Determine the [x, y] coordinate at the center of the cell enclosing the given text.  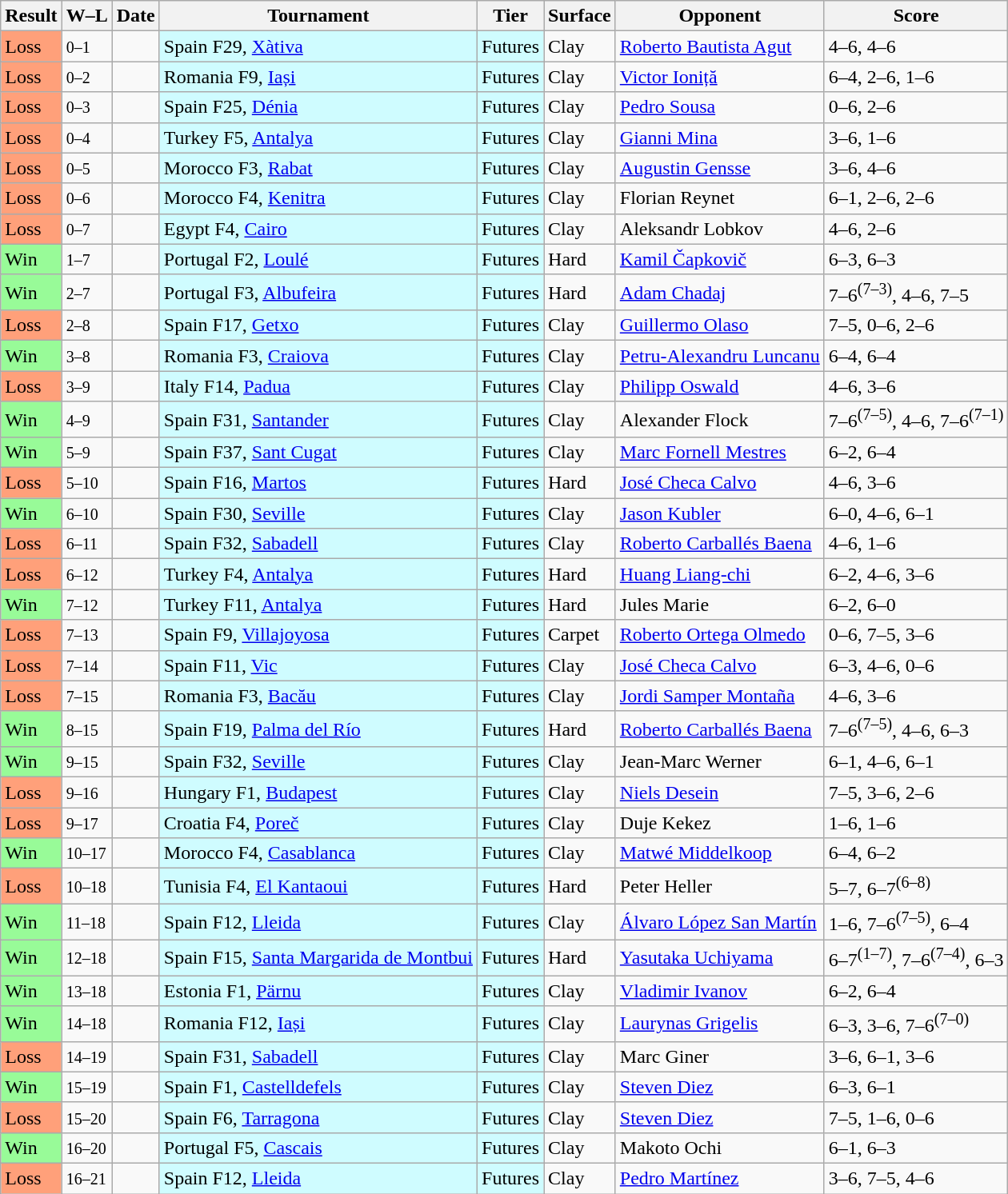
Hungary F1, Budapest [318, 793]
Niels Desein [720, 793]
14–18 [86, 1024]
Result [31, 16]
6–2, 6–0 [916, 605]
0–6, 2–6 [916, 107]
0–7 [86, 229]
Spain F37, Sant Cugat [318, 453]
Turkey F11, Antalya [318, 605]
4–6, 2–6 [916, 229]
8–15 [86, 729]
4–9 [86, 419]
6–0, 4–6, 6–1 [916, 513]
Álvaro López San Martín [720, 923]
6–12 [86, 574]
4–6, 4–6 [916, 46]
0–6 [86, 198]
3–6, 1–6 [916, 138]
Roberto Bautista Agut [720, 46]
1–6, 7–6(7–5), 6–4 [916, 923]
3–9 [86, 386]
Jules Marie [720, 605]
4–6, 1–6 [916, 544]
Spain F30, Seville [318, 513]
3–6, 6–1, 3–6 [916, 1056]
14–19 [86, 1056]
Spain F15, Santa Margarida de Montbui [318, 958]
6–3, 3–6, 7–6(7–0) [916, 1024]
7–6(7–3), 4–6, 7–5 [916, 293]
6–1, 2–6, 2–6 [916, 198]
Yasutaka Uchiyama [720, 958]
1–6, 1–6 [916, 823]
6–3, 6–3 [916, 259]
7–15 [86, 696]
Romania F3, Craiova [318, 356]
7–5, 1–6, 0–6 [916, 1117]
6–4, 6–4 [916, 356]
Portugal F2, Loulé [318, 259]
6–1, 6–3 [916, 1148]
Romania F3, Bacău [318, 696]
Morocco F3, Rabat [318, 168]
0–2 [86, 77]
Adam Chadaj [720, 293]
3–6, 4–6 [916, 168]
2–7 [86, 293]
6–7(1–7), 7–6(7–4), 6–3 [916, 958]
Italy F14, Padua [318, 386]
Matwé Middelkoop [720, 853]
Aleksandr Lobkov [720, 229]
Romania F12, Iași [318, 1024]
Kamil Čapkovič [720, 259]
Estonia F1, Pärnu [318, 991]
5–7, 6–7(6–8) [916, 886]
Spain F29, Xàtiva [318, 46]
Marc Giner [720, 1056]
6–2, 4–6, 3–6 [916, 574]
Tunisia F4, El Kantaoui [318, 886]
16–21 [86, 1179]
Gianni Mina [720, 138]
7–14 [86, 665]
3–6, 7–5, 4–6 [916, 1179]
Jason Kubler [720, 513]
Spain F11, Vic [318, 665]
Victor Ioniță [720, 77]
7–12 [86, 605]
Spain F6, Tarragona [318, 1117]
9–16 [86, 793]
Pedro Martínez [720, 1179]
Duje Kekez [720, 823]
Petru-Alexandru Luncanu [720, 356]
7–6(7–5), 4–6, 6–3 [916, 729]
Roberto Ortega Olmedo [720, 635]
1–7 [86, 259]
Spain F1, Castelldefels [318, 1087]
Spain F31, Santander [318, 419]
0–3 [86, 107]
Romania F9, Iași [318, 77]
Egypt F4, Cairo [318, 229]
Spain F32, Sabadell [318, 544]
Alexander Flock [720, 419]
Turkey F4, Antalya [318, 574]
0–1 [86, 46]
Pedro Sousa [720, 107]
Morocco F4, Casablanca [318, 853]
Jean-Marc Werner [720, 762]
Score [916, 16]
6–3, 6–1 [916, 1087]
W–L [86, 16]
Peter Heller [720, 886]
Tier [510, 16]
Portugal F5, Cascais [318, 1148]
7–13 [86, 635]
15–19 [86, 1087]
15–20 [86, 1117]
Date [136, 16]
Guillermo Olaso [720, 325]
12–18 [86, 958]
Morocco F4, Kenitra [318, 198]
16–20 [86, 1148]
Laurynas Grigelis [720, 1024]
Surface [580, 16]
0–6, 7–5, 3–6 [916, 635]
Spain F9, Villajoyosa [318, 635]
Makoto Ochi [720, 1148]
0–4 [86, 138]
10–17 [86, 853]
6–4, 2–6, 1–6 [916, 77]
11–18 [86, 923]
Spain F25, Dénia [318, 107]
2–8 [86, 325]
9–15 [86, 762]
Spain F19, Palma del Río [318, 729]
7–5, 3–6, 2–6 [916, 793]
Portugal F3, Albufeira [318, 293]
Spain F16, Martos [318, 483]
5–10 [86, 483]
Spain F31, Sabadell [318, 1056]
Augustin Gensse [720, 168]
6–1, 4–6, 6–1 [916, 762]
7–5, 0–6, 2–6 [916, 325]
7–6(7–5), 4–6, 7–6(7–1) [916, 419]
Philipp Oswald [720, 386]
6–10 [86, 513]
6–4, 6–2 [916, 853]
Tournament [318, 16]
Spain F32, Seville [318, 762]
Jordi Samper Montaña [720, 696]
Spain F17, Getxo [318, 325]
9–17 [86, 823]
Croatia F4, Poreč [318, 823]
Huang Liang-chi [720, 574]
5–9 [86, 453]
3–8 [86, 356]
13–18 [86, 991]
Florian Reynet [720, 198]
6–3, 4–6, 0–6 [916, 665]
10–18 [86, 886]
6–11 [86, 544]
Turkey F5, Antalya [318, 138]
Carpet [580, 635]
Vladimir Ivanov [720, 991]
0–5 [86, 168]
Marc Fornell Mestres [720, 453]
Opponent [720, 16]
